Locate the cell with the specified text and output its [X, Y] center coordinate. 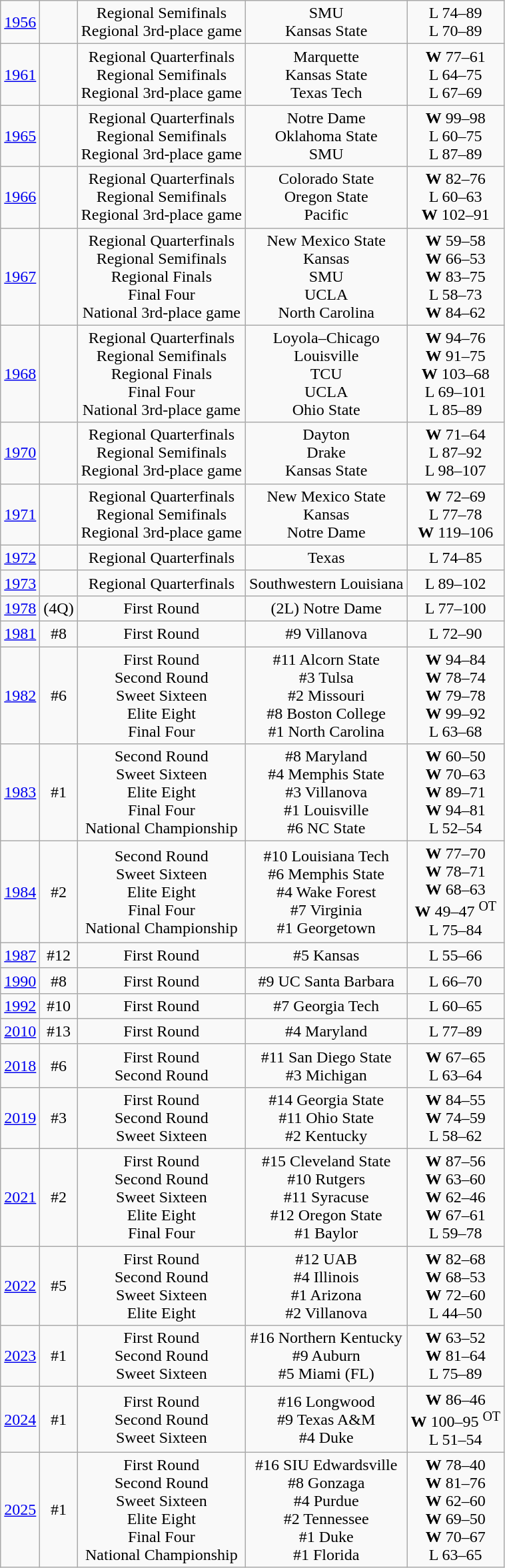
#11 Alcorn State#3 Tulsa#2 Missouri#8 Boston College#1 North Carolina [326, 695]
L 60–65 [456, 1006]
1982 [20, 695]
#10 Louisiana Tech#6 Memphis State#4 Wake Forest#7 Virginia#1 Georgetown [326, 893]
1984 [20, 893]
#4 Maryland [326, 1031]
First RoundSecond Round [161, 1066]
New Mexico StateKansasNotre Dame [326, 514]
#16 Northern Kentucky#9 Auburn#5 Miami (FL) [326, 1356]
1978 [20, 608]
L 55–66 [456, 955]
#7 Georgia Tech [326, 1006]
#5 Kansas [326, 955]
W 99–98L 60–75L 87–89 [456, 136]
SMUKansas State [326, 23]
1973 [20, 583]
#15 Cleveland State#10 Rutgers#11 Syracuse#12 Oregon State#1 Baylor [326, 1198]
2010 [20, 1031]
1992 [20, 1006]
#11 San Diego State#3 Michigan [326, 1066]
First RoundSecond RoundSweet SixteenElite EightFinal FourNational Championship [161, 1509]
W 82–76L 60–63W 102–91 [456, 197]
2019 [20, 1118]
Colorado StateOregon StatePacific [326, 197]
2023 [20, 1356]
#8 Maryland#4 Memphis State#3 Villanova#1 Louisville#6 NC State [326, 793]
#12 UAB#4 Illinois#1 Arizona#2 Villanova [326, 1286]
W 71–64L 87–92L 98–107 [456, 453]
#5 [59, 1286]
2024 [20, 1420]
New Mexico StateKansasSMUUCLANorth Carolina [326, 276]
2018 [20, 1066]
#16 SIU Edwardsville#8 Gonzaga#4 Purdue#2 Tennessee#1 Duke#1 Florida [326, 1509]
2021 [20, 1198]
1970 [20, 453]
W 63–52W 81–64L 75–89 [456, 1356]
#9 Villanova [326, 633]
2025 [20, 1509]
1968 [20, 374]
W 78–40W 81–76W 62–60W 69–50W 70–67L 63–65 [456, 1509]
L 74–85 [456, 558]
W 77–70W 78–71W 68–63W 49–47 OTL 75–84 [456, 893]
L 89–102 [456, 583]
L 74–89L 70–89 [456, 23]
#14 Georgia State#11 Ohio State#2 Kentucky [326, 1118]
First RoundSecond RoundSweet SixteenElite Eight [161, 1286]
W 82–68W 68–53W 72–60L 44–50 [456, 1286]
#13 [59, 1031]
1981 [20, 633]
(4Q) [59, 608]
1971 [20, 514]
DaytonDrakeKansas State [326, 453]
L 77–89 [456, 1031]
#3 [59, 1118]
W 67–65L 63–64 [456, 1066]
1972 [20, 558]
W 86–46W 100–95 OTL 51–54 [456, 1420]
L 77–100 [456, 608]
1961 [20, 75]
MarquetteKansas StateTexas Tech [326, 75]
Southwestern Louisiana [326, 583]
L 66–70 [456, 980]
W 84–55W 74–59L 58–62 [456, 1118]
W 59–58W 66–53W 83–75L 58–73W 84–62 [456, 276]
2022 [20, 1286]
Notre DameOklahoma StateSMU [326, 136]
#9 UC Santa Barbara [326, 980]
W 94–76W 91–75W 103–68L 69–101L 85–89 [456, 374]
W 72–69L 77–78W 119–106 [456, 514]
W 87–56W 63–60W 62–46W 67–61L 59–78 [456, 1198]
Texas [326, 558]
W 77–61L 64–75L 67–69 [456, 75]
Loyola–ChicagoLouisvilleTCUUCLAOhio State [326, 374]
Regional SemifinalsRegional 3rd-place game [161, 23]
1990 [20, 980]
(2L) Notre Dame [326, 608]
#12 [59, 955]
W 94–84W 78–74W 79–78W 99–92L 63–68 [456, 695]
1956 [20, 23]
L 72–90 [456, 633]
1966 [20, 197]
1967 [20, 276]
W 60–50W 70–63W 89–71W 94–81L 52–54 [456, 793]
#10 [59, 1006]
1965 [20, 136]
#16 Longwood#9 Texas A&M#4 Duke [326, 1420]
1983 [20, 793]
1987 [20, 955]
